Find where the given text appears and provide that cell's center as [x, y] coordinate. 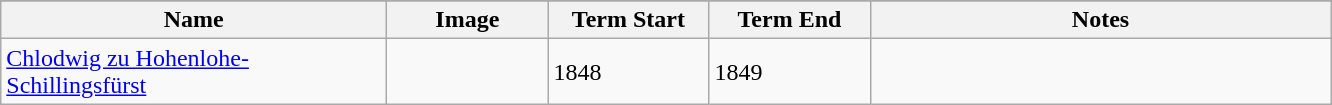
Image [468, 20]
1849 [790, 72]
Notes [1100, 20]
Name [194, 20]
Term End [790, 20]
Term Start [628, 20]
Chlodwig zu Hohenlohe-Schillingsfürst [194, 72]
1848 [628, 72]
